Locate the cell with the specified text and output its (x, y) center coordinate. 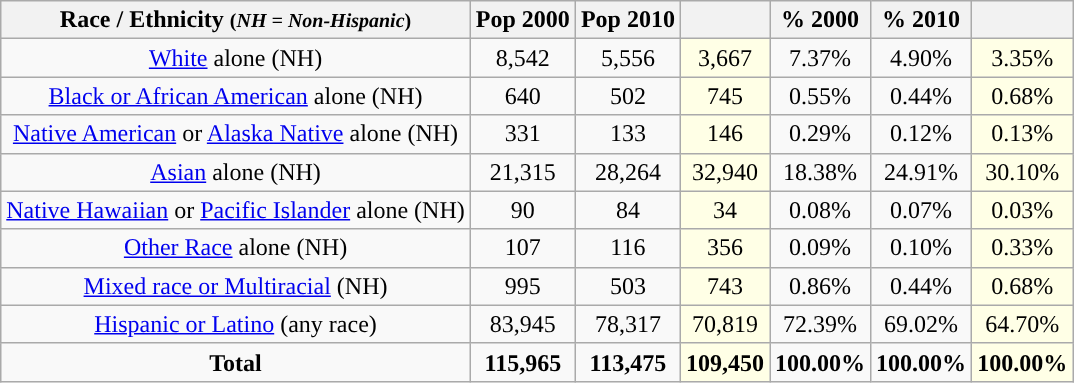
0.33% (1022, 248)
90 (522, 210)
White alone (NH) (236, 58)
28,264 (628, 172)
356 (724, 248)
3.35% (1022, 58)
0.07% (922, 210)
0.55% (820, 96)
109,450 (724, 362)
0.13% (1022, 134)
745 (724, 96)
3,667 (724, 58)
0.08% (820, 210)
21,315 (522, 172)
146 (724, 134)
133 (628, 134)
32,940 (724, 172)
% 2000 (820, 20)
18.38% (820, 172)
Other Race alone (NH) (236, 248)
995 (522, 286)
0.29% (820, 134)
Mixed race or Multiracial (NH) (236, 286)
5,556 (628, 58)
503 (628, 286)
30.10% (1022, 172)
0.09% (820, 248)
69.02% (922, 324)
4.90% (922, 58)
Native Hawaiian or Pacific Islander alone (NH) (236, 210)
107 (522, 248)
64.70% (1022, 324)
640 (522, 96)
Hispanic or Latino (any race) (236, 324)
331 (522, 134)
0.03% (1022, 210)
83,945 (522, 324)
Black or African American alone (NH) (236, 96)
Pop 2010 (628, 20)
115,965 (522, 362)
78,317 (628, 324)
34 (724, 210)
0.86% (820, 286)
113,475 (628, 362)
0.10% (922, 248)
Pop 2000 (522, 20)
116 (628, 248)
Native American or Alaska Native alone (NH) (236, 134)
7.37% (820, 58)
70,819 (724, 324)
72.39% (820, 324)
Total (236, 362)
84 (628, 210)
24.91% (922, 172)
Race / Ethnicity (NH = Non-Hispanic) (236, 20)
0.12% (922, 134)
502 (628, 96)
8,542 (522, 58)
Asian alone (NH) (236, 172)
743 (724, 286)
% 2010 (922, 20)
